Return the (X, Y) coordinate for the center point of the cell that contains the specified text.  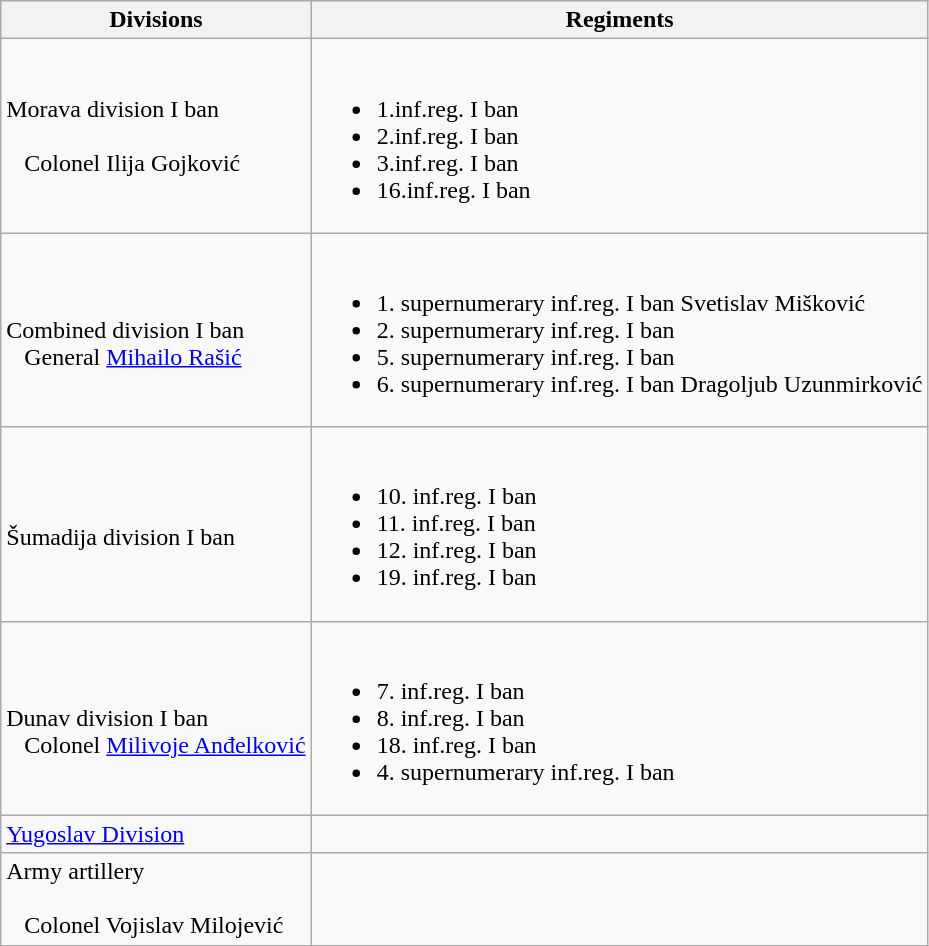
1.inf.reg. I ban2.inf.reg. I ban3.inf.reg. I ban16.inf.reg. I ban (620, 136)
7. inf.reg. I ban8. inf.reg. I ban18. inf.reg. I ban4. supernumerary inf.reg. I ban (620, 718)
Army artillery Colonel Vojislav Milojević (156, 899)
Regiments (620, 20)
Combined division I ban General Mihailo Rašić (156, 330)
Divisions (156, 20)
Morava division I ban Colonel Ilija Gojković (156, 136)
Dunav division I ban Colonel Milivoje Anđelković (156, 718)
Šumadija division I ban (156, 524)
Yugoslav Division (156, 834)
10. inf.reg. I ban11. inf.reg. I ban12. inf.reg. I ban19. inf.reg. I ban (620, 524)
